Determine the [x, y] coordinate at the center of the cell enclosing the given text.  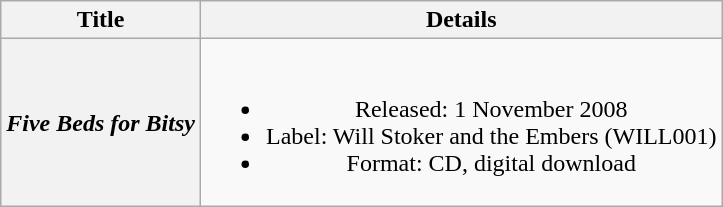
Title [101, 20]
Details [461, 20]
Five Beds for Bitsy [101, 122]
Released: 1 November 2008Label: Will Stoker and the Embers (WILL001)Format: CD, digital download [461, 122]
